Scan for the cell matching the given text and deliver its [x, y] coordinate at center. 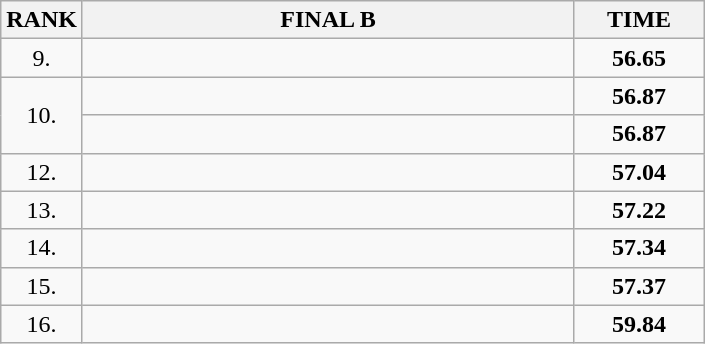
FINAL B [328, 20]
16. [42, 324]
57.04 [640, 172]
14. [42, 248]
57.22 [640, 210]
TIME [640, 20]
57.34 [640, 248]
13. [42, 210]
12. [42, 172]
56.65 [640, 58]
RANK [42, 20]
9. [42, 58]
57.37 [640, 286]
59.84 [640, 324]
15. [42, 286]
10. [42, 115]
